Extract the [X, Y] coordinate from the center of the cell holding the provided text.  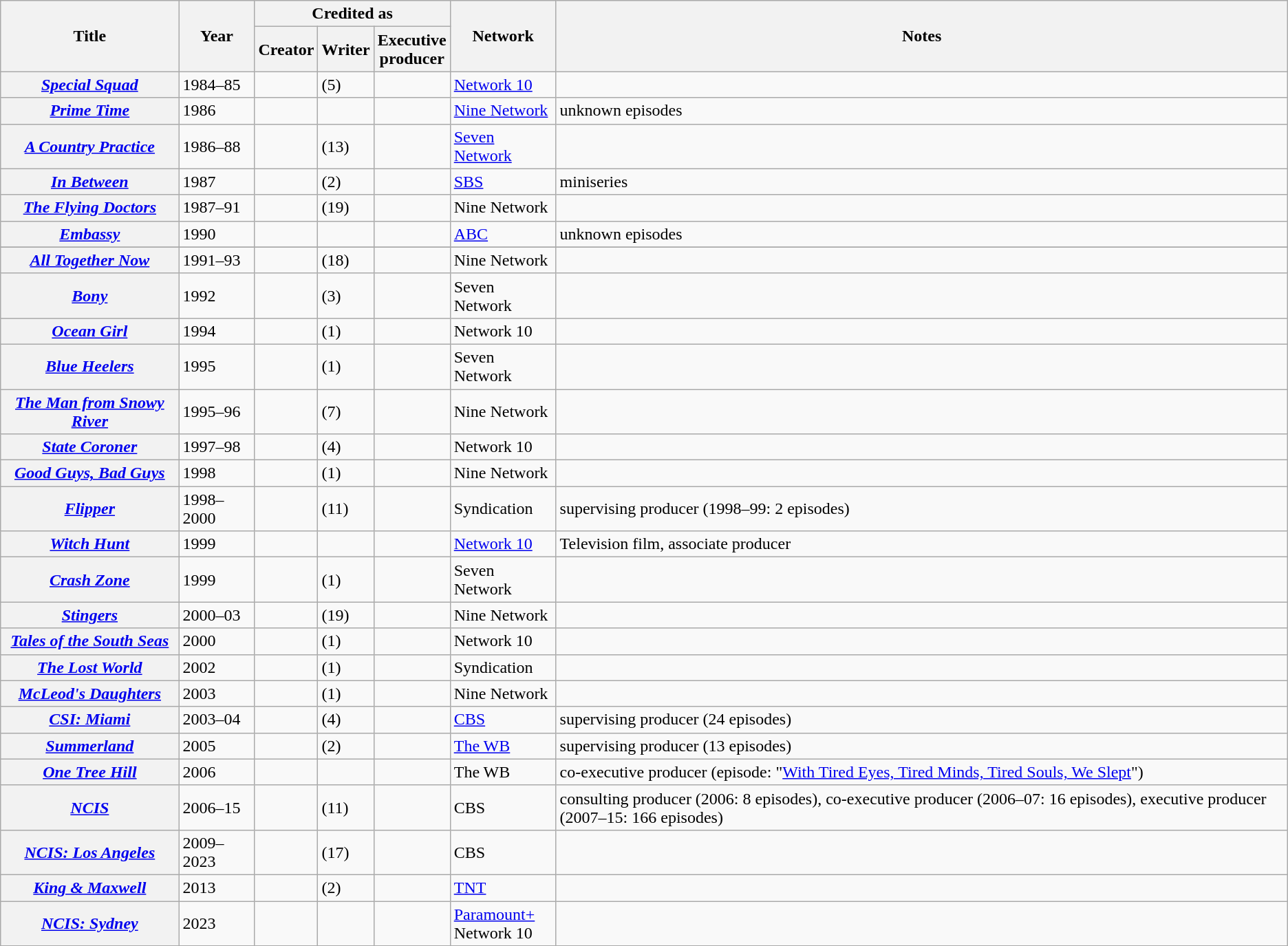
1997–98 [217, 447]
1994 [217, 331]
(5) [345, 85]
One Tree Hill [89, 772]
ABC [503, 234]
supervising producer (24 episodes) [922, 720]
(3) [345, 296]
All Together Now [89, 260]
CSI: Miami [89, 720]
(17) [345, 852]
Network [503, 36]
2023 [217, 923]
Special Squad [89, 85]
2002 [217, 667]
Ocean Girl [89, 331]
2003–04 [217, 720]
A Country Practice [89, 146]
supervising producer (13 episodes) [922, 746]
1990 [217, 234]
Year [217, 36]
(18) [345, 260]
1987 [217, 182]
1986–88 [217, 146]
Witch Hunt [89, 544]
(13) [345, 146]
The Flying Doctors [89, 208]
King & Maxwell [89, 888]
Tales of the South Seas [89, 641]
1987–91 [217, 208]
Television film, associate producer [922, 544]
NCIS [89, 808]
2006–15 [217, 808]
2009–2023 [217, 852]
1995–96 [217, 411]
1998 [217, 473]
miniseries [922, 182]
Bony [89, 296]
Crash Zone [89, 579]
Executiveproducer [411, 50]
1991–93 [217, 260]
2005 [217, 746]
Prime Time [89, 111]
2006 [217, 772]
SBS [503, 182]
TNT [503, 888]
(7) [345, 411]
co-executive producer (episode: "With Tired Eyes, Tired Minds, Tired Souls, We Slept") [922, 772]
1992 [217, 296]
The Lost World [89, 667]
Blue Heelers [89, 366]
Stingers [89, 615]
1998–2000 [217, 509]
consulting producer (2006: 8 episodes), co-executive producer (2006–07: 16 episodes), executive producer (2007–15: 166 episodes) [922, 808]
State Coroner [89, 447]
supervising producer (1998–99: 2 episodes) [922, 509]
NCIS: Sydney [89, 923]
Credited as [352, 14]
2013 [217, 888]
Flipper [89, 509]
2000 [217, 641]
2003 [217, 694]
The Man from Snowy River [89, 411]
Paramount+Network 10 [503, 923]
In Between [89, 182]
1986 [217, 111]
NCIS: Los Angeles [89, 852]
McLeod's Daughters [89, 694]
1995 [217, 366]
Creator [286, 50]
2000–03 [217, 615]
Title [89, 36]
Embassy [89, 234]
Notes [922, 36]
Writer [345, 50]
Summerland [89, 746]
Good Guys, Bad Guys [89, 473]
1984–85 [217, 85]
